Identify which cell holds the provided text, then report its (x, y) central coordinate. 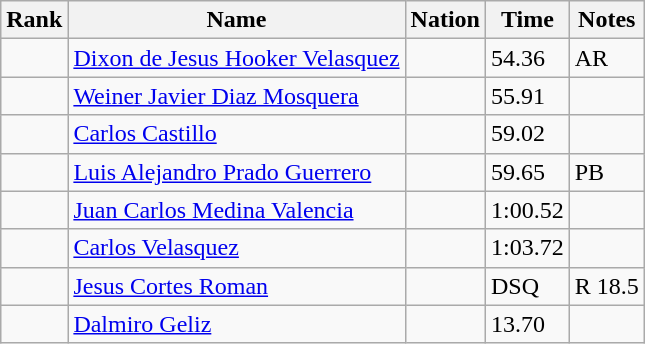
AR (606, 58)
59.65 (527, 172)
PB (606, 172)
55.91 (527, 96)
R 18.5 (606, 286)
Notes (606, 20)
Dixon de Jesus Hooker Velasquez (236, 58)
1:00.52 (527, 210)
Nation (445, 20)
1:03.72 (527, 248)
13.70 (527, 324)
Rank (34, 20)
Carlos Castillo (236, 134)
Luis Alejandro Prado Guerrero (236, 172)
54.36 (527, 58)
59.02 (527, 134)
DSQ (527, 286)
Time (527, 20)
Weiner Javier Diaz Mosquera (236, 96)
Dalmiro Geliz (236, 324)
Name (236, 20)
Jesus Cortes Roman (236, 286)
Juan Carlos Medina Valencia (236, 210)
Carlos Velasquez (236, 248)
